Output the (x, y) coordinate of the center of the cell containing the given text.  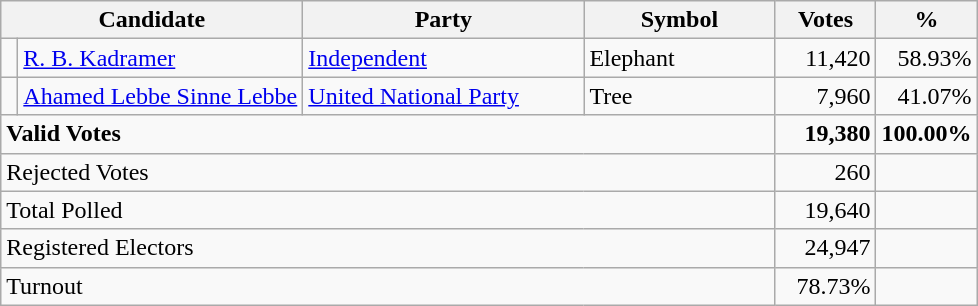
Rejected Votes (388, 172)
41.07% (926, 96)
Symbol (680, 20)
Turnout (388, 286)
Elephant (680, 58)
24,947 (826, 248)
11,420 (826, 58)
R. B. Kadramer (160, 58)
19,640 (826, 210)
Total Polled (388, 210)
Ahamed Lebbe Sinne Lebbe (160, 96)
Party (444, 20)
United National Party (444, 96)
19,380 (826, 134)
% (926, 20)
78.73% (826, 286)
Votes (826, 20)
Candidate (152, 20)
Registered Electors (388, 248)
100.00% (926, 134)
Valid Votes (388, 134)
58.93% (926, 58)
7,960 (826, 96)
Tree (680, 96)
Independent (444, 58)
260 (826, 172)
